Locate the cell with the specified text and output its [x, y] center coordinate. 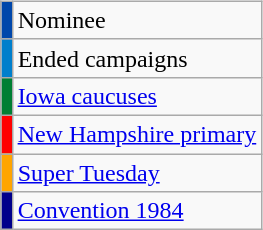
New Hampshire primary [137, 134]
Convention 1984 [137, 211]
Super Tuesday [137, 173]
Iowa caucuses [137, 96]
Nominee [137, 20]
Ended campaigns [137, 58]
